For the text-containing cell, return its midpoint in [X, Y] coordinate format. 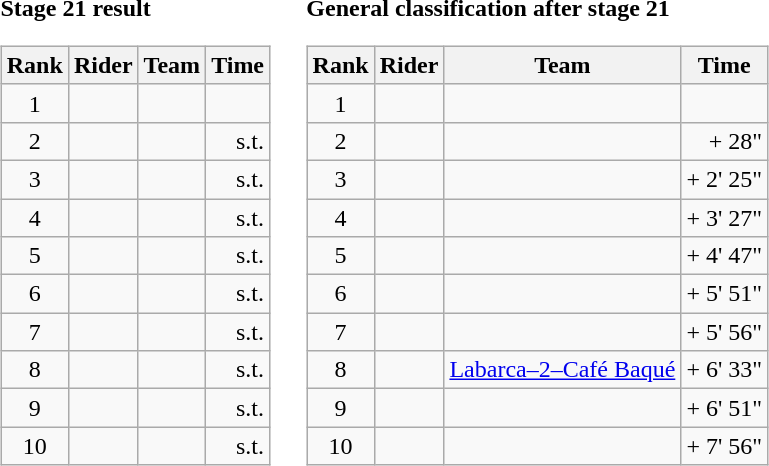
+ 3' 27" [724, 217]
Labarca–2–Café Baqué [562, 370]
+ 4' 47" [724, 256]
+ 6' 51" [724, 408]
+ 5' 51" [724, 294]
+ 2' 25" [724, 179]
+ 7' 56" [724, 446]
+ 6' 33" [724, 370]
+ 5' 56" [724, 332]
+ 28" [724, 141]
